Return [x, y] of the center of cell containing provided text 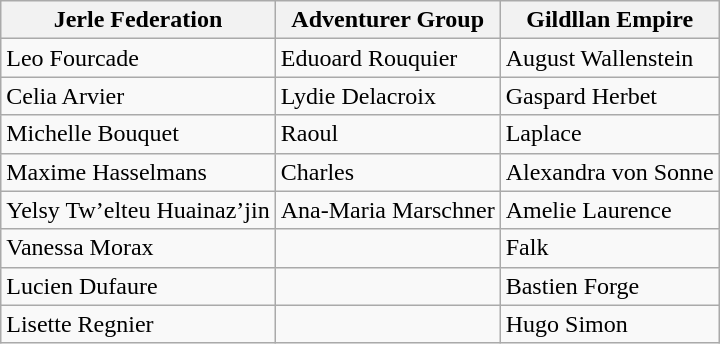
Gaspard Herbet [610, 96]
Maxime Hasselmans [138, 172]
Vanessa Morax [138, 248]
Charles [388, 172]
Adventurer Group [388, 20]
Lisette Regnier [138, 324]
Yelsy Tw’elteu Huainaz’jin [138, 210]
Michelle Bouquet [138, 134]
August Wallenstein [610, 58]
Eduoard Rouquier [388, 58]
Leo Fourcade [138, 58]
Lydie Delacroix [388, 96]
Falk [610, 248]
Bastien Forge [610, 286]
Raoul [388, 134]
Celia Arvier [138, 96]
Ana-Maria Marschner [388, 210]
Laplace [610, 134]
Alexandra von Sonne [610, 172]
Jerle Federation [138, 20]
Gildllan Empire [610, 20]
Hugo Simon [610, 324]
Amelie Laurence [610, 210]
Lucien Dufaure [138, 286]
